Scan for the cell matching the given text and deliver its (X, Y) coordinate at center. 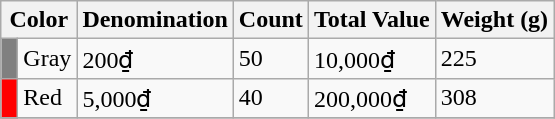
5,000₫ (155, 98)
Total Value (372, 20)
Red (48, 98)
308 (494, 98)
Denomination (155, 20)
10,000₫ (372, 59)
200,000₫ (372, 98)
Weight (g) (494, 20)
50 (270, 59)
225 (494, 59)
Count (270, 20)
40 (270, 98)
Gray (48, 59)
Color (39, 20)
200₫ (155, 59)
